Detect which cell encompasses the target text, then output its [X, Y] center coordinate. 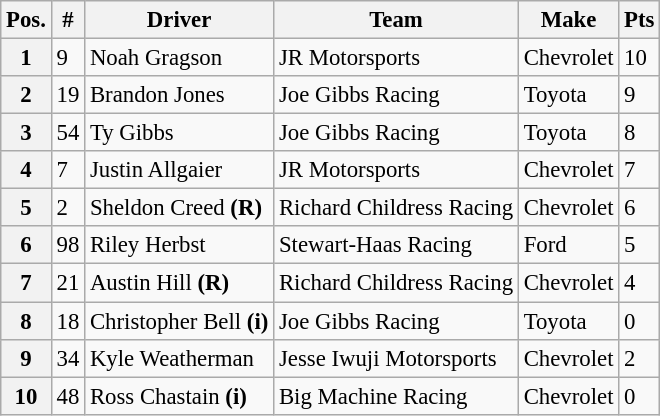
Team [396, 20]
Driver [180, 20]
Christopher Bell (i) [180, 321]
Stewart-Haas Racing [396, 245]
Brandon Jones [180, 95]
Kyle Weatherman [180, 358]
Noah Gragson [180, 58]
34 [68, 358]
48 [68, 396]
Ty Gibbs [180, 133]
Make [568, 20]
Ford [568, 245]
1 [26, 58]
3 [26, 133]
Riley Herbst [180, 245]
19 [68, 95]
54 [68, 133]
98 [68, 245]
Jesse Iwuji Motorsports [396, 358]
# [68, 20]
18 [68, 321]
Sheldon Creed (R) [180, 208]
Big Machine Racing [396, 396]
Pos. [26, 20]
21 [68, 283]
Pts [640, 20]
Ross Chastain (i) [180, 396]
Justin Allgaier [180, 170]
Austin Hill (R) [180, 283]
